Output the (X, Y) coordinate of the center of the cell containing the given text.  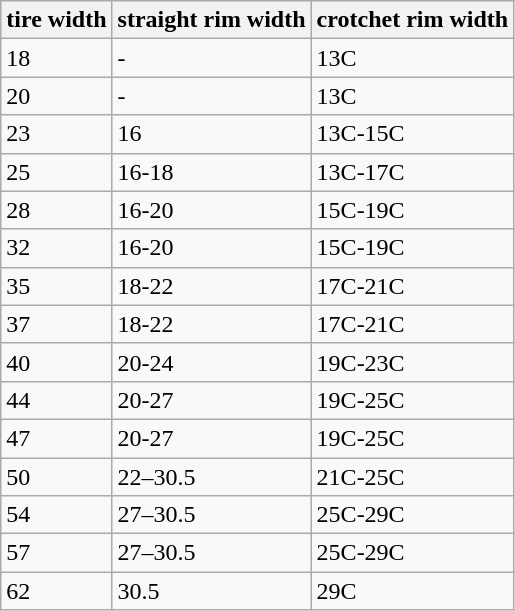
18 (56, 58)
19C-23C (412, 362)
straight rim width (212, 20)
crotchet rim width (412, 20)
23 (56, 134)
30.5 (212, 591)
57 (56, 553)
20 (56, 96)
29C (412, 591)
28 (56, 210)
20-24 (212, 362)
37 (56, 324)
13C-17C (412, 172)
25 (56, 172)
13C-15C (412, 134)
50 (56, 477)
35 (56, 286)
16 (212, 134)
21C-25C (412, 477)
16-18 (212, 172)
tire width (56, 20)
54 (56, 515)
32 (56, 248)
22–30.5 (212, 477)
44 (56, 400)
40 (56, 362)
62 (56, 591)
47 (56, 438)
